Return [x, y] of the center of cell containing provided text 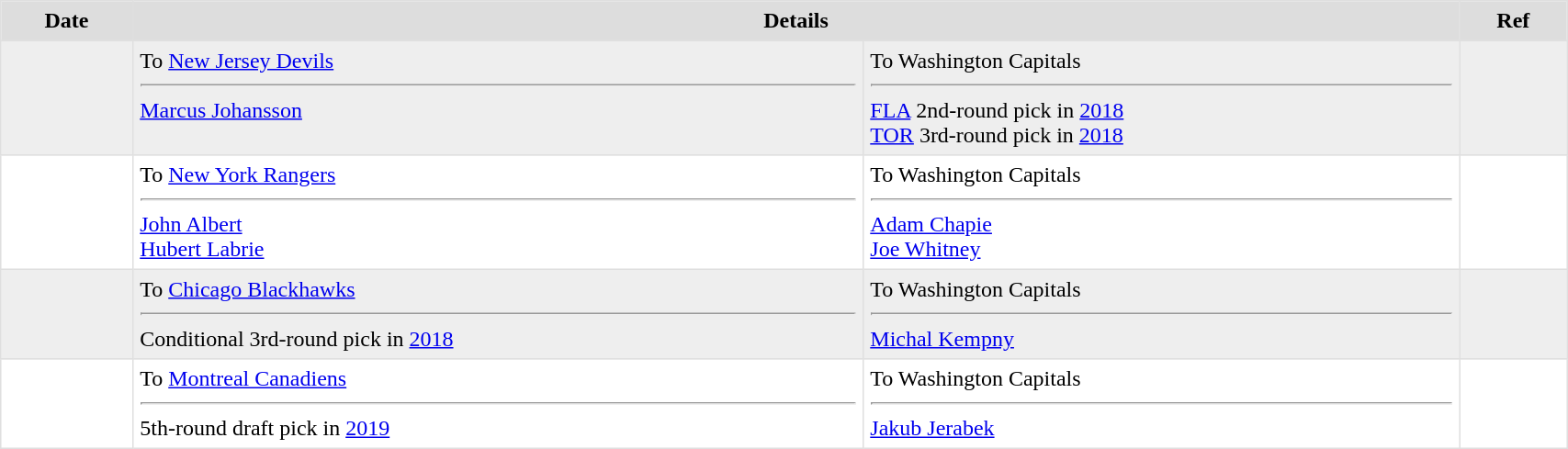
Ref [1514, 21]
Date [66, 21]
To Washington CapitalsAdam ChapieJoe Whitney [1161, 212]
To Montreal Canadiens5th-round draft pick in 2019 [498, 404]
To Washington CapitalsJakub Jerabek [1161, 404]
Details [795, 21]
To New York RangersJohn AlbertHubert Labrie [498, 212]
To Washington CapitalsMichal Kempny [1161, 314]
To New Jersey DevilsMarcus Johansson [498, 97]
To Washington CapitalsFLA 2nd-round pick in 2018TOR 3rd-round pick in 2018 [1161, 97]
To Chicago BlackhawksConditional 3rd-round pick in 2018 [498, 314]
